Detect which cell encompasses the target text, then output its (X, Y) center coordinate. 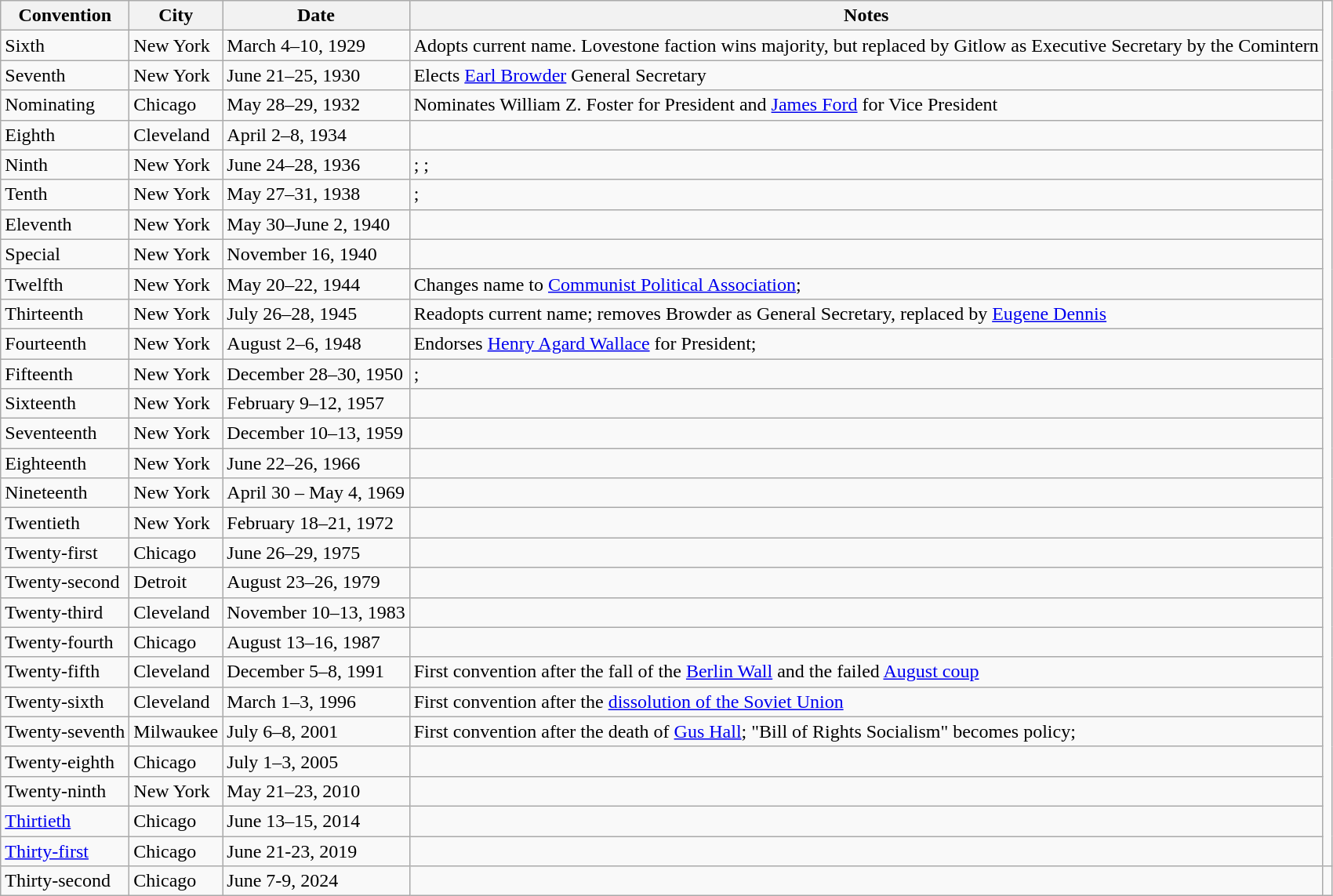
May 20–22, 1944 (316, 284)
June 24–28, 1936 (316, 165)
Twentieth (65, 523)
November 10–13, 1983 (316, 612)
March 1–3, 1996 (316, 702)
December 5–8, 1991 (316, 672)
May 27–31, 1938 (316, 194)
Ninth (65, 165)
Sixth (65, 45)
June 21–25, 1930 (316, 75)
Thirteenth (65, 314)
June 22–26, 1966 (316, 463)
Milwaukee (176, 731)
Date (316, 16)
Endorses Henry Agard Wallace for President; (866, 343)
Twenty-fifth (65, 672)
First convention after the fall of the Berlin Wall and the failed August coup (866, 672)
November 16, 1940 (316, 254)
June 26–29, 1975 (316, 553)
Thirtieth (65, 821)
April 2–8, 1934 (316, 135)
June 7-9, 2024 (316, 881)
May 21–23, 2010 (316, 791)
Seventh (65, 75)
Thirty-second (65, 881)
May 30–June 2, 1940 (316, 224)
December 28–30, 1950 (316, 374)
Detroit (176, 582)
Twenty-ninth (65, 791)
June 13–15, 2014 (316, 821)
February 18–21, 1972 (316, 523)
Special (65, 254)
Twenty-second (65, 582)
Eighteenth (65, 463)
Fifteenth (65, 374)
Twelfth (65, 284)
February 9–12, 1957 (316, 404)
December 10–13, 1959 (316, 433)
Tenth (65, 194)
July 26–28, 1945 (316, 314)
July 6–8, 2001 (316, 731)
June 21-23, 2019 (316, 851)
Nominating (65, 105)
Changes name to Communist Political Association; (866, 284)
Adopts current name. Lovestone faction wins majority, but replaced by Gitlow as Executive Secretary by the Comintern (866, 45)
Readopts current name; removes Browder as General Secretary, replaced by Eugene Dennis (866, 314)
City (176, 16)
Twenty-first (65, 553)
March 4–10, 1929 (316, 45)
Fourteenth (65, 343)
Nineteenth (65, 493)
Seventeenth (65, 433)
Notes (866, 16)
Twenty-eighth (65, 761)
August 2–6, 1948 (316, 343)
Thirty-first (65, 851)
Elects Earl Browder General Secretary (866, 75)
Twenty-sixth (65, 702)
Convention (65, 16)
; ; (866, 165)
Twenty-fourth (65, 642)
Eleventh (65, 224)
July 1–3, 2005 (316, 761)
May 28–29, 1932 (316, 105)
Nominates William Z. Foster for President and James Ford for Vice President (866, 105)
First convention after the dissolution of the Soviet Union (866, 702)
August 13–16, 1987 (316, 642)
Eighth (65, 135)
Sixteenth (65, 404)
April 30 – May 4, 1969 (316, 493)
August 23–26, 1979 (316, 582)
Twenty-third (65, 612)
First convention after the death of Gus Hall; "Bill of Rights Socialism" becomes policy; (866, 731)
Twenty-seventh (65, 731)
